Detect which cell encompasses the target text, then output its [x, y] center coordinate. 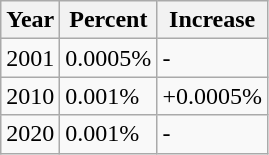
Percent [108, 20]
2020 [30, 134]
2001 [30, 58]
Increase [212, 20]
2010 [30, 96]
Year [30, 20]
0.0005% [108, 58]
+0.0005% [212, 96]
